Scan for the cell matching the given text and deliver its [X, Y] coordinate at center. 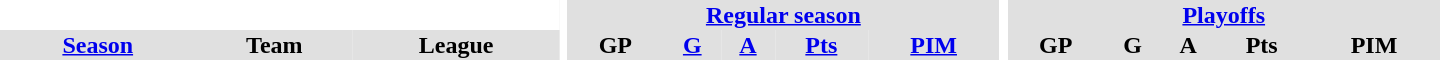
Team [274, 45]
Regular season [783, 15]
League [456, 45]
Playoffs [1224, 15]
Season [98, 45]
